Identify which cell holds the provided text, then report its [X, Y] central coordinate. 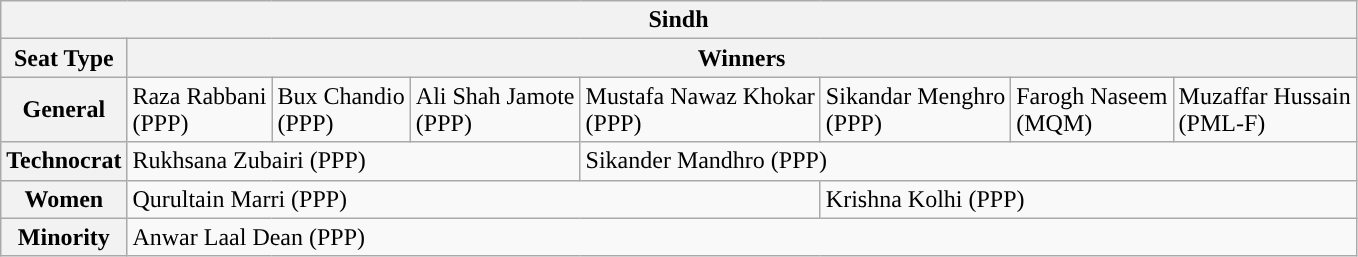
Winners [742, 58]
Minority [64, 237]
Anwar Laal Dean (PPP) [742, 237]
Technocrat [64, 161]
Krishna Kolhi (PPP) [1088, 199]
Raza Rabbani(PPP) [200, 110]
Ali Shah Jamote(PPP) [495, 110]
Bux Chandio(PPP) [341, 110]
Seat Type [64, 58]
Rukhsana Zubairi (PPP) [354, 161]
Sikandar Menghro(PPP) [915, 110]
Sindh [679, 20]
Mustafa Nawaz Khokar(PPP) [700, 110]
Qurultain Marri (PPP) [474, 199]
Farogh Naseem(MQM) [1092, 110]
Sikander Mandhro (PPP) [968, 161]
Women [64, 199]
General [64, 110]
Muzaffar Hussain(PML-F) [1264, 110]
